Find where the given text appears and provide that cell's center as [x, y] coordinate. 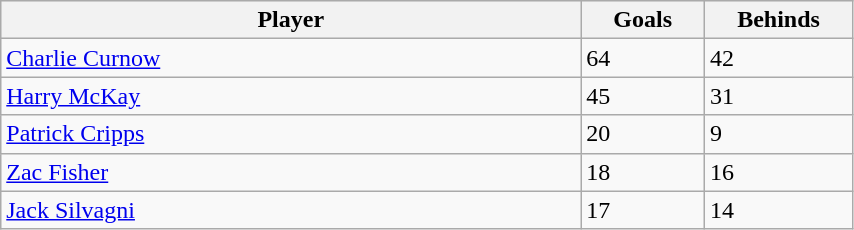
16 [779, 172]
Goals [643, 20]
Patrick Cripps [291, 134]
18 [643, 172]
Player [291, 20]
64 [643, 58]
Charlie Curnow [291, 58]
20 [643, 134]
42 [779, 58]
Harry McKay [291, 96]
17 [643, 210]
45 [643, 96]
Jack Silvagni [291, 210]
14 [779, 210]
9 [779, 134]
31 [779, 96]
Behinds [779, 20]
Zac Fisher [291, 172]
